Search for the cell housing the specified text and yield its (X, Y) center coordinate. 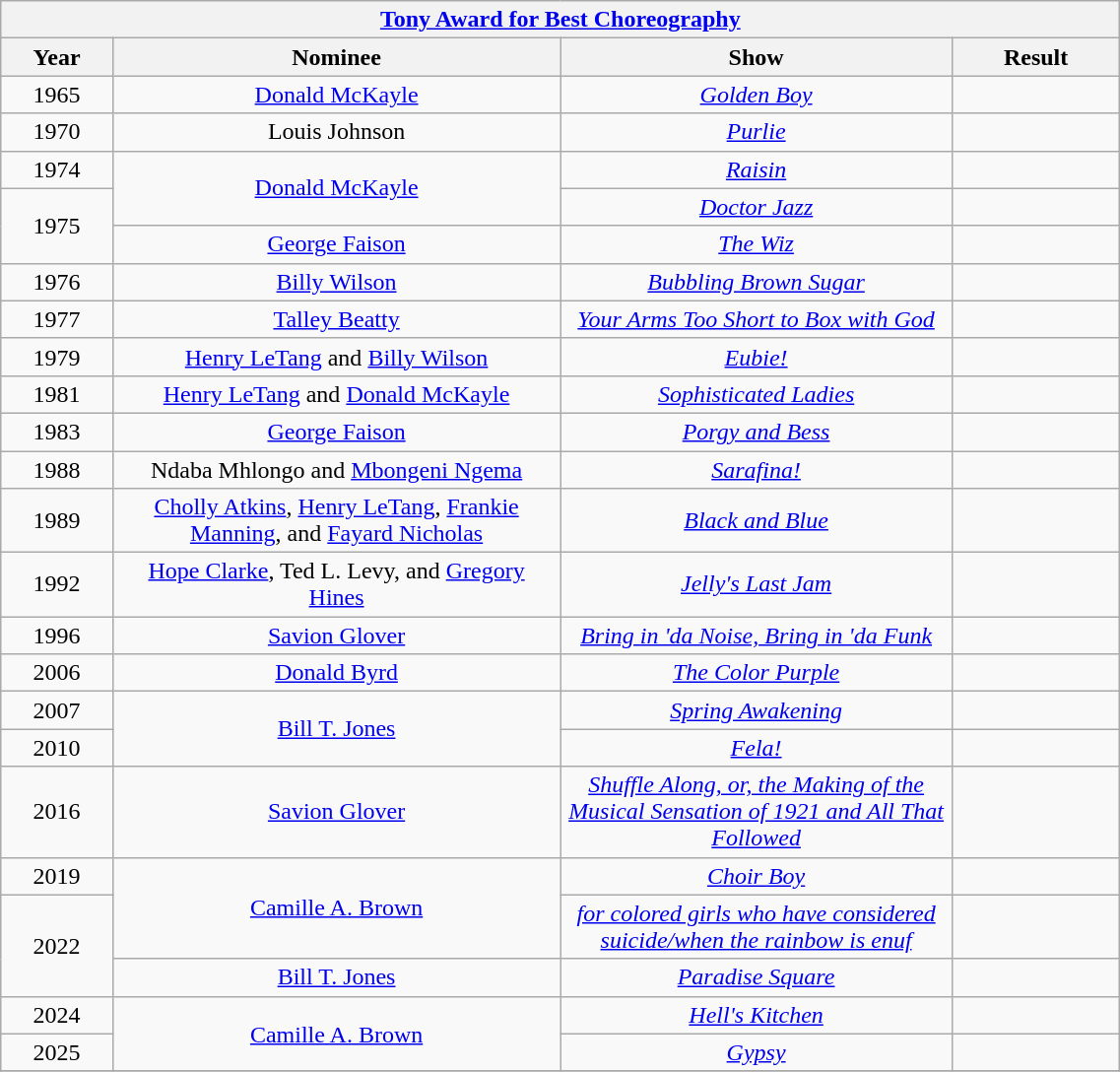
Bring in 'da Noise, Bring in 'da Funk (757, 636)
Raisin (757, 169)
Talley Beatty (336, 319)
Bubbling Brown Sugar (757, 282)
2025 (57, 1052)
Spring Awakening (757, 710)
Gypsy (757, 1052)
Doctor Jazz (757, 207)
Cholly Atkins, Henry LeTang, Frankie Manning, and Fayard Nicholas (336, 520)
Eubie! (757, 357)
1965 (57, 95)
1996 (57, 636)
Jelly's Last Jam (757, 585)
1981 (57, 394)
Paradise Square (757, 977)
2024 (57, 1015)
1970 (57, 132)
1979 (57, 357)
2006 (57, 673)
Sophisticated Ladies (757, 394)
1976 (57, 282)
Hope Clarke, Ted L. Levy, and Gregory Hines (336, 585)
Henry LeTang and Billy Wilson (336, 357)
1988 (57, 470)
Billy Wilson (336, 282)
Shuffle Along, or, the Making of the Musical Sensation of 1921 and All That Followed (757, 812)
Your Arms Too Short to Box with God (757, 319)
for colored girls who have considered suicide/when the rainbow is enuf (757, 926)
Hell's Kitchen (757, 1015)
2010 (57, 748)
Tony Award for Best Choreography (560, 20)
Black and Blue (757, 520)
Nominee (336, 57)
Henry LeTang and Donald McKayle (336, 394)
Choir Boy (757, 876)
1977 (57, 319)
2022 (57, 946)
Donald Byrd (336, 673)
1983 (57, 432)
The Color Purple (757, 673)
Year (57, 57)
Show (757, 57)
2019 (57, 876)
1989 (57, 520)
1974 (57, 169)
1975 (57, 226)
Result (1035, 57)
Louis Johnson (336, 132)
Fela! (757, 748)
2016 (57, 812)
Purlie (757, 132)
Sarafina! (757, 470)
1992 (57, 585)
Ndaba Mhlongo and Mbongeni Ngema (336, 470)
The Wiz (757, 244)
Porgy and Bess (757, 432)
2007 (57, 710)
Golden Boy (757, 95)
